Pinpoint the cell where the given text exists, returning its (X, Y) midpoint coordinate. 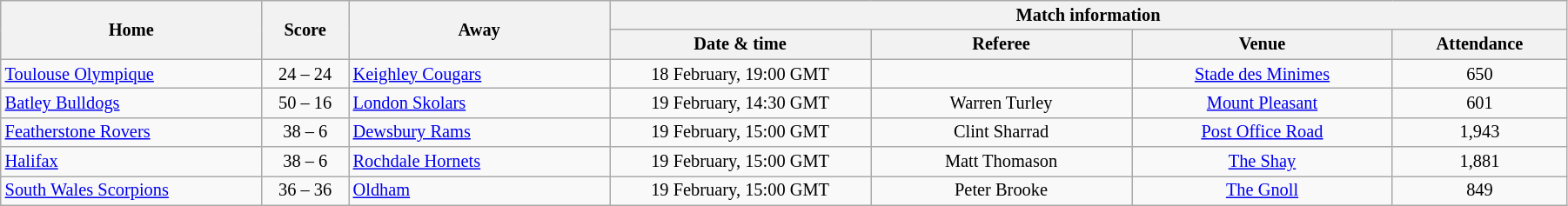
601 (1479, 103)
London Skolars (479, 103)
Clint Sharrad (1002, 132)
Mount Pleasant (1263, 103)
The Gnoll (1263, 190)
Oldham (479, 190)
Peter Brooke (1002, 190)
Home (131, 30)
50 – 16 (305, 103)
Referee (1002, 44)
19 February, 14:30 GMT (740, 103)
Venue (1263, 44)
Keighley Cougars (479, 74)
1,943 (1479, 132)
36 – 36 (305, 190)
24 – 24 (305, 74)
18 February, 19:00 GMT (740, 74)
Stade des Minimes (1263, 74)
650 (1479, 74)
Away (479, 30)
South Wales Scorpions (131, 190)
Rochdale Hornets (479, 162)
849 (1479, 190)
Score (305, 30)
Halifax (131, 162)
Toulouse Olympique (131, 74)
Post Office Road (1263, 132)
Batley Bulldogs (131, 103)
1,881 (1479, 162)
Featherstone Rovers (131, 132)
The Shay (1263, 162)
Match information (1089, 15)
Date & time (740, 44)
Attendance (1479, 44)
Warren Turley (1002, 103)
Matt Thomason (1002, 162)
Dewsbury Rams (479, 132)
